Return the (X, Y) coordinate for the center point of the cell that contains the specified text.  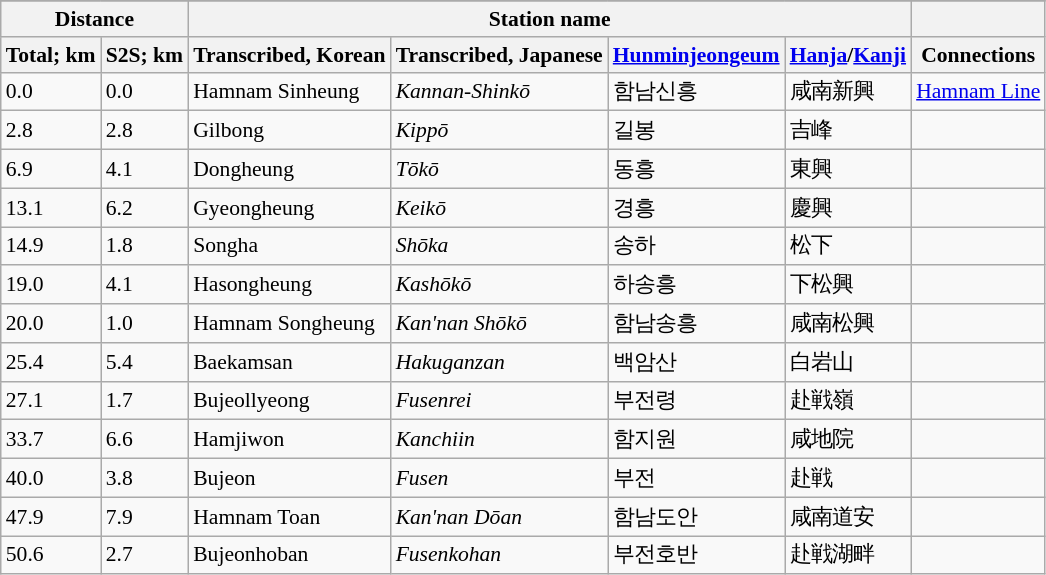
Kippō (500, 130)
慶興 (848, 208)
下松興 (848, 286)
13.1 (51, 208)
Bujeollyeong (289, 400)
2.7 (145, 556)
33.7 (51, 440)
6.2 (145, 208)
백암산 (696, 362)
赴戦 (848, 478)
송하 (696, 246)
1.8 (145, 246)
Hanja/Kanji (848, 55)
咸南道安 (848, 516)
함남도안 (696, 516)
동흥 (696, 170)
Hakuganzan (500, 362)
Gilbong (289, 130)
7.9 (145, 516)
Distance (94, 19)
Kannan-Shinkō (500, 92)
6.9 (51, 170)
20.0 (51, 324)
Hasongheung (289, 286)
松下 (848, 246)
Gyeongheung (289, 208)
Songha (289, 246)
부전호반 (696, 556)
함남송흥 (696, 324)
3.8 (145, 478)
咸南松興 (848, 324)
咸南新興 (848, 92)
吉峰 (848, 130)
함남신흥 (696, 92)
25.4 (51, 362)
길봉 (696, 130)
Bujeon (289, 478)
Hamnam Line (978, 92)
Hamjiwon (289, 440)
Hamnam Toan (289, 516)
Fusen (500, 478)
경흥 (696, 208)
부전 (696, 478)
Station name (550, 19)
Fusenkohan (500, 556)
赴戦湖畔 (848, 556)
19.0 (51, 286)
6.6 (145, 440)
47.9 (51, 516)
5.4 (145, 362)
함지원 (696, 440)
S2S; km (145, 55)
Keikō (500, 208)
27.1 (51, 400)
Hunminjeongeum (696, 55)
Dongheung (289, 170)
Kashōkō (500, 286)
Kan'nan Dōan (500, 516)
부전령 (696, 400)
東興 (848, 170)
白岩山 (848, 362)
Kan'nan Shōkō (500, 324)
1.7 (145, 400)
咸地院 (848, 440)
Fusenrei (500, 400)
Hamnam Sinheung (289, 92)
赴戦嶺 (848, 400)
Transcribed, Japanese (500, 55)
하송흥 (696, 286)
14.9 (51, 246)
Transcribed, Korean (289, 55)
Total; km (51, 55)
Bujeonhoban (289, 556)
1.0 (145, 324)
Kanchiin (500, 440)
Baekamsan (289, 362)
Connections (978, 55)
50.6 (51, 556)
Shōka (500, 246)
40.0 (51, 478)
Hamnam Songheung (289, 324)
Tōkō (500, 170)
